Determine the [X, Y] coordinate at the center of the cell enclosing the given text.  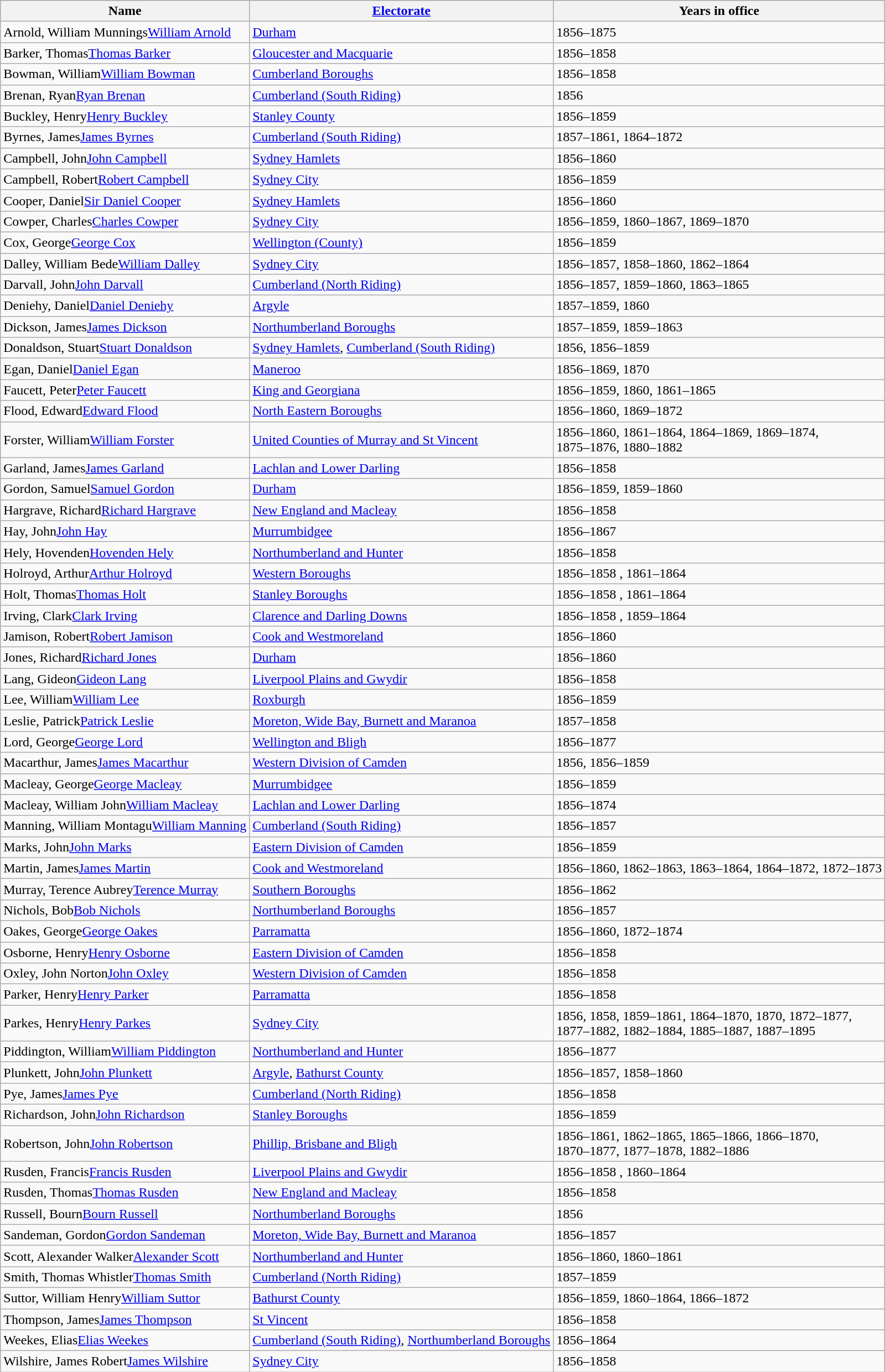
Cumberland Boroughs [402, 74]
Osborne, HenryHenry Osborne [125, 952]
1857–1859, 1860 [720, 306]
1856–1858 , 1860–1864 [720, 1172]
Jamison, RobertRobert Jamison [125, 637]
Suttor, William HenryWilliam Suttor [125, 1298]
1857–1861, 1864–1872 [720, 137]
Argyle, Bathurst County [402, 1073]
Roxburgh [402, 700]
Byrnes, JamesJames Byrnes [125, 137]
1856–1857, 1858–1860 [720, 1073]
Sandeman, GordonGordon Sandeman [125, 1235]
Brenan, RyanRyan Brenan [125, 95]
Russell, BournBourn Russell [125, 1214]
Electorate [402, 11]
Faucett, PeterPeter Faucett [125, 390]
1856–1869, 1870 [720, 369]
Flood, EdwardEdward Flood [125, 411]
Holroyd, ArthurArthur Holroyd [125, 573]
Jones, RichardRichard Jones [125, 658]
1856–1857, 1859–1860, 1863–1865 [720, 285]
Lee, WilliamWilliam Lee [125, 700]
Cooper, DanielSir Daniel Cooper [125, 200]
1856–1861, 1862–1865, 1865–1866, 1866–1870,1870–1877, 1877–1878, 1882–1886 [720, 1143]
Smith, Thomas WhistlerThomas Smith [125, 1277]
Gloucester and Macquarie [402, 53]
Campbell, JohnJohn Campbell [125, 158]
Leslie, PatrickPatrick Leslie [125, 721]
1857–1859 [720, 1277]
1856–1859, 1859–1860 [720, 489]
Hargrave, RichardRichard Hargrave [125, 510]
King and Georgiana [402, 390]
Macleay, William JohnWilliam Macleay [125, 805]
Parker, HenryHenry Parker [125, 995]
Campbell, RobertRobert Campbell [125, 179]
Oakes, GeorgeGeorge Oakes [125, 931]
Barker, ThomasThomas Barker [125, 53]
Gordon, SamuelSamuel Gordon [125, 489]
Deniehy, DanielDaniel Deniehy [125, 306]
1856–1867 [720, 531]
Hay, JohnJohn Hay [125, 531]
Maneroo [402, 369]
Weekes, EliasElias Weekes [125, 1340]
1857–1858 [720, 721]
Wilshire, James RobertJames Wilshire [125, 1361]
1856, 1858, 1859–1861, 1864–1870, 1870, 1872–1877,1877–1882, 1882–1884, 1885–1887, 1887–1895 [720, 1023]
Martin, JamesJames Martin [125, 868]
Lang, GideonGideon Lang [125, 679]
Holt, ThomasThomas Holt [125, 594]
1856–1859, 1860–1867, 1869–1870 [720, 221]
Darvall, JohnJohn Darvall [125, 285]
Thompson, JamesJames Thompson [125, 1319]
Southern Boroughs [402, 889]
Plunkett, JohnJohn Plunkett [125, 1073]
Oxley, John NortonJohn Oxley [125, 974]
Wellington (County) [402, 242]
Murray, Terence AubreyTerence Murray [125, 889]
1856–1858 , 1859–1864 [720, 616]
Buckley, HenryHenry Buckley [125, 116]
1856–1860, 1872–1874 [720, 931]
Cowper, CharlesCharles Cowper [125, 221]
1856–1862 [720, 889]
Cox, GeorgeGeorge Cox [125, 242]
Nichols, BobBob Nichols [125, 910]
Hely, HovendenHovenden Hely [125, 552]
1856–1874 [720, 805]
1856–1859, 1860, 1861–1865 [720, 390]
Piddington, WilliamWilliam Piddington [125, 1052]
Macleay, GeorgeGeorge Macleay [125, 784]
Rusden, FrancisFrancis Rusden [125, 1172]
Stanley County [402, 116]
United Counties of Murray and St Vincent [402, 439]
1856–1857, 1858–1860, 1862–1864 [720, 264]
Cumberland (South Riding), Northumberland Boroughs [402, 1340]
Years in office [720, 11]
Lord, GeorgeGeorge Lord [125, 742]
1856–1860, 1861–1864, 1864–1869, 1869–1874,1875–1876, 1880–1882 [720, 439]
St Vincent [402, 1319]
Egan, DanielDaniel Egan [125, 369]
Manning, William MontaguWilliam Manning [125, 826]
Phillip, Brisbane and Bligh [402, 1143]
Clarence and Darling Downs [402, 616]
Bathurst County [402, 1298]
Argyle [402, 306]
Irving, ClarkClark Irving [125, 616]
Richardson, JohnJohn Richardson [125, 1115]
Macarthur, JamesJames Macarthur [125, 763]
Scott, Alexander WalkerAlexander Scott [125, 1256]
Arnold, William MunningsWilliam Arnold [125, 32]
1856–1875 [720, 32]
North Eastern Boroughs [402, 411]
Wellington and Bligh [402, 742]
1856–1859, 1860–1864, 1866–1872 [720, 1298]
1856–1860, 1862–1863, 1863–1864, 1864–1872, 1872–1873 [720, 868]
Donaldson, StuartStuart Donaldson [125, 348]
Western Boroughs [402, 573]
1856–1860, 1869–1872 [720, 411]
Garland, JamesJames Garland [125, 468]
1857–1859, 1859–1863 [720, 327]
Marks, JohnJohn Marks [125, 847]
Name [125, 11]
Robertson, JohnJohn Robertson [125, 1143]
1856–1864 [720, 1340]
Rusden, ThomasThomas Rusden [125, 1193]
Dalley, William BedeWilliam Dalley [125, 264]
Forster, WilliamWilliam Forster [125, 439]
Dickson, JamesJames Dickson [125, 327]
Bowman, WilliamWilliam Bowman [125, 74]
Pye, JamesJames Pye [125, 1094]
Sydney Hamlets, Cumberland (South Riding) [402, 348]
1856–1860, 1860–1861 [720, 1256]
Parkes, HenryHenry Parkes [125, 1023]
